Capture the cell that displays the provided text and extract its [x, y] central coordinate. 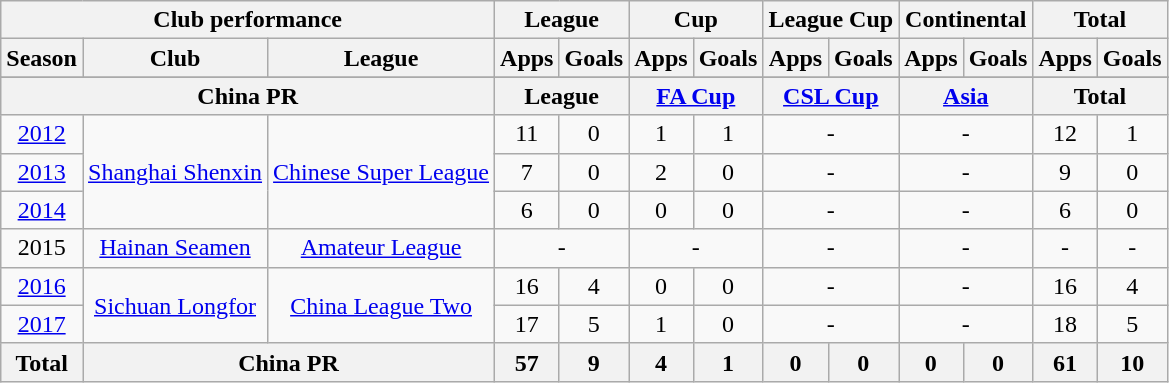
17 [527, 324]
2 [661, 172]
League Cup [831, 20]
61 [1065, 362]
China League Two [382, 305]
2012 [42, 134]
Shanghai Shenxin [174, 172]
Asia [966, 96]
Continental [966, 20]
18 [1065, 324]
Hainan Seamen [174, 248]
2013 [42, 172]
Cup [696, 20]
12 [1065, 134]
Club performance [248, 20]
Season [42, 58]
57 [527, 362]
2017 [42, 324]
Sichuan Longfor [174, 305]
2015 [42, 248]
7 [527, 172]
FA Cup [696, 96]
2016 [42, 286]
11 [527, 134]
CSL Cup [831, 96]
2014 [42, 210]
Club [174, 58]
Chinese Super League [382, 172]
10 [1132, 362]
Amateur League [382, 248]
